Find where the given text appears and provide that cell's center as (x, y) coordinate. 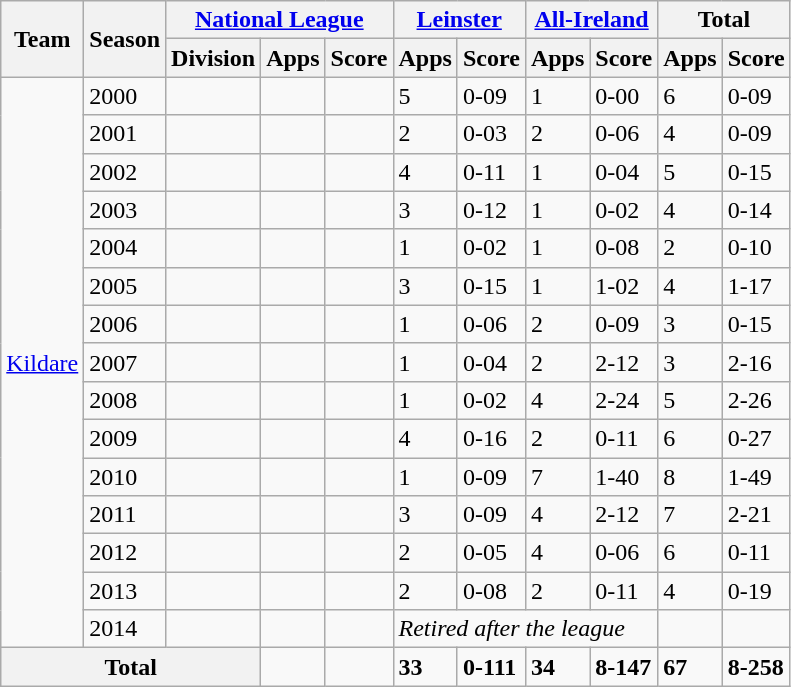
2010 (125, 477)
1-17 (756, 286)
0-10 (756, 248)
National League (280, 20)
2008 (125, 400)
2005 (125, 286)
0-05 (491, 553)
2014 (125, 629)
1-02 (624, 286)
0-16 (491, 438)
2009 (125, 438)
0-12 (491, 210)
2000 (125, 96)
All-Ireland (591, 20)
Team (42, 39)
Retired after the league (526, 629)
2-16 (756, 362)
2007 (125, 362)
1-49 (756, 477)
34 (557, 667)
33 (425, 667)
0-19 (756, 591)
2006 (125, 324)
8-258 (756, 667)
2011 (125, 515)
2-24 (624, 400)
2013 (125, 591)
8-147 (624, 667)
1-40 (624, 477)
8 (690, 477)
Leinster (459, 20)
0-111 (491, 667)
0-00 (624, 96)
Season (125, 39)
2-26 (756, 400)
0-27 (756, 438)
Division (214, 58)
2004 (125, 248)
2012 (125, 553)
0-03 (491, 134)
2002 (125, 172)
2-21 (756, 515)
67 (690, 667)
Kildare (42, 362)
0-14 (756, 210)
2003 (125, 210)
2001 (125, 134)
